Find where the given text appears and provide that cell's center as (X, Y) coordinate. 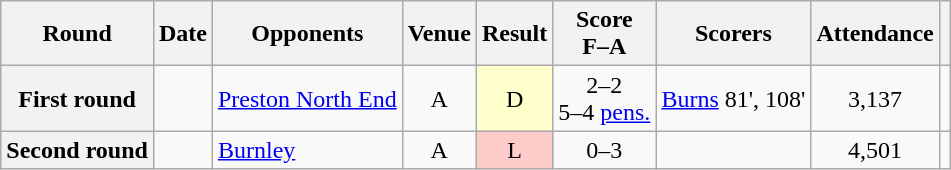
3,137 (875, 98)
Burns 81', 108' (734, 98)
ScoreF–A (604, 34)
0–3 (604, 150)
D (514, 98)
Scorers (734, 34)
2–2 5–4 pens. (604, 98)
Opponents (307, 34)
L (514, 150)
Attendance (875, 34)
Round (78, 34)
Result (514, 34)
Preston North End (307, 98)
4,501 (875, 150)
Burnley (307, 150)
Date (182, 34)
Venue (439, 34)
Second round (78, 150)
First round (78, 98)
